Identify which cell holds the provided text, then report its (x, y) central coordinate. 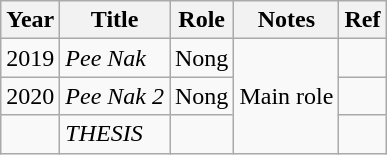
Main role (286, 96)
Ref (362, 20)
Notes (286, 20)
2019 (30, 58)
Role (202, 20)
Year (30, 20)
THESIS (115, 134)
2020 (30, 96)
Title (115, 20)
Pee Nak 2 (115, 96)
Pee Nak (115, 58)
